Pinpoint the cell where the given text exists, returning its [x, y] midpoint coordinate. 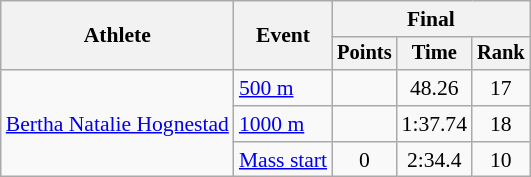
Rank [501, 54]
Final [430, 19]
Points [364, 54]
Event [283, 36]
Athlete [118, 36]
17 [501, 88]
1:37.74 [434, 124]
Bertha Natalie Hognestad [118, 124]
1000 m [283, 124]
500 m [283, 88]
48.26 [434, 88]
18 [501, 124]
Time [434, 54]
